Pinpoint the cell where the given text exists, returning its [X, Y] midpoint coordinate. 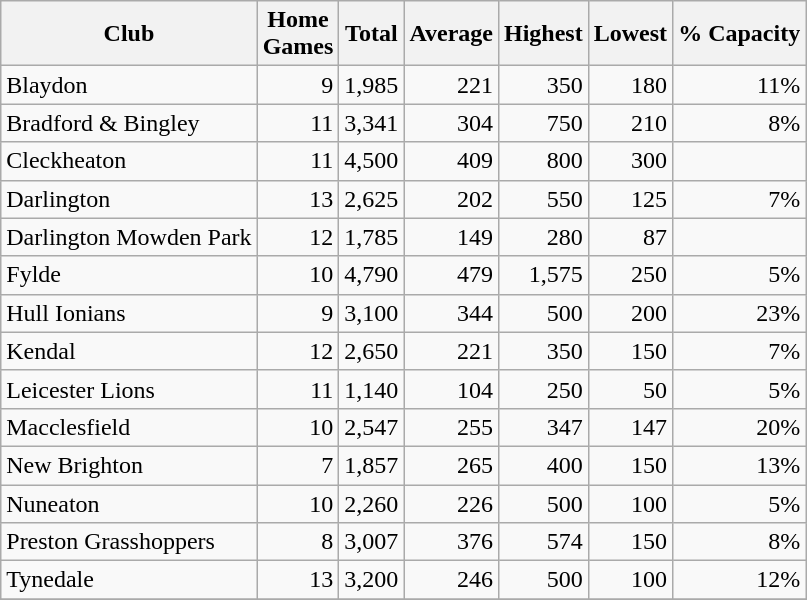
280 [543, 237]
New Brighton [129, 465]
% Capacity [740, 34]
50 [630, 389]
265 [452, 465]
2,260 [372, 503]
3,341 [372, 123]
7 [298, 465]
Nuneaton [129, 503]
87 [630, 237]
574 [543, 542]
12% [740, 580]
246 [452, 580]
Cleckheaton [129, 161]
Blaydon [129, 85]
376 [452, 542]
1,785 [372, 237]
8 [298, 542]
11% [740, 85]
Darlington Mowden Park [129, 237]
20% [740, 427]
4,500 [372, 161]
147 [630, 427]
550 [543, 199]
1,575 [543, 275]
Average [452, 34]
3,100 [372, 313]
125 [630, 199]
2,650 [372, 351]
800 [543, 161]
Darlington [129, 199]
13% [740, 465]
Kendal [129, 351]
Macclesfield [129, 427]
HomeGames [298, 34]
1,857 [372, 465]
4,790 [372, 275]
23% [740, 313]
210 [630, 123]
3,007 [372, 542]
Bradford & Bingley [129, 123]
300 [630, 161]
200 [630, 313]
1,140 [372, 389]
1,985 [372, 85]
2,547 [372, 427]
750 [543, 123]
2,625 [372, 199]
304 [452, 123]
226 [452, 503]
202 [452, 199]
Highest [543, 34]
Fylde [129, 275]
400 [543, 465]
149 [452, 237]
255 [452, 427]
347 [543, 427]
3,200 [372, 580]
Lowest [630, 34]
104 [452, 389]
Tynedale [129, 580]
Total [372, 34]
Leicester Lions [129, 389]
Club [129, 34]
Hull Ionians [129, 313]
180 [630, 85]
Preston Grasshoppers [129, 542]
409 [452, 161]
479 [452, 275]
344 [452, 313]
